Output the [X, Y] coordinate of the center of the cell containing the given text.  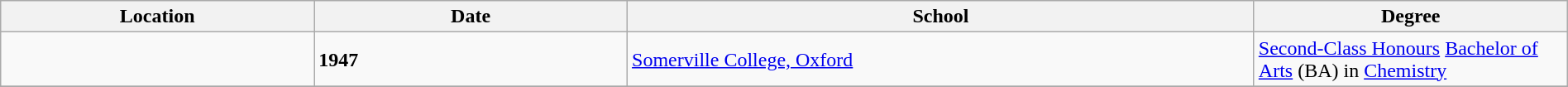
Date [471, 17]
School [941, 17]
Degree [1411, 17]
Location [157, 17]
Somerville College, Oxford [941, 60]
Second-Class Honours Bachelor of Arts (BA) in Chemistry [1411, 60]
1947 [471, 60]
